Return [x, y] of the center of cell containing provided text 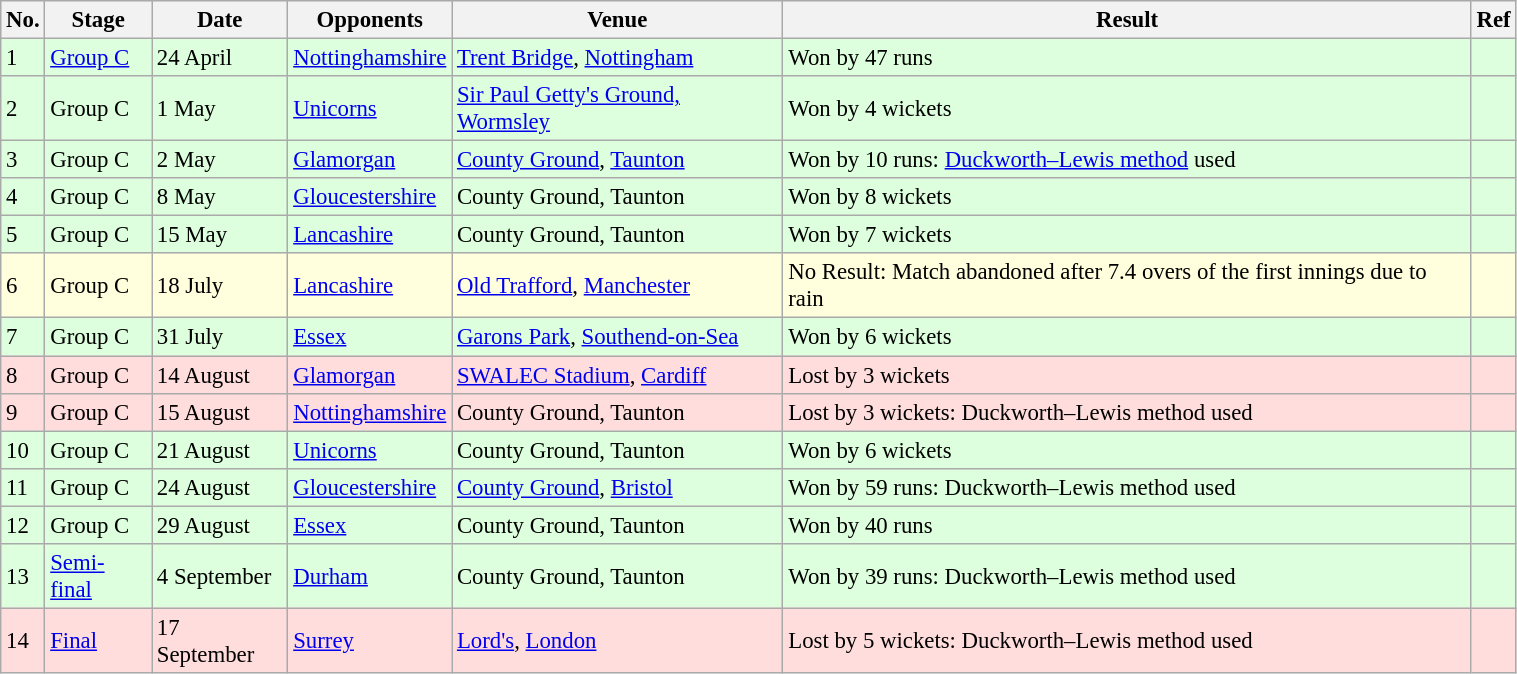
2 May [220, 160]
Won by 40 runs [1127, 525]
1 May [220, 108]
9 [23, 412]
21 August [220, 450]
No. [23, 20]
4 [23, 197]
Lost by 3 wickets [1127, 375]
Lost by 5 wickets: Duckworth–Lewis method used [1127, 640]
12 [23, 525]
Won by 10 runs: Duckworth–Lewis method used [1127, 160]
4 September [220, 576]
Opponents [370, 20]
County Ground, Bristol [618, 487]
Semi-final [98, 576]
29 August [220, 525]
Won by 4 wickets [1127, 108]
Final [98, 640]
Venue [618, 20]
24 August [220, 487]
7 [23, 337]
Ref [1494, 20]
Result [1127, 20]
10 [23, 450]
Stage [98, 20]
11 [23, 487]
Won by 39 runs: Duckworth–Lewis method used [1127, 576]
Date [220, 20]
8 [23, 375]
Trent Bridge, Nottingham [618, 58]
31 July [220, 337]
Lost by 3 wickets: Duckworth–Lewis method used [1127, 412]
Durham [370, 576]
14 August [220, 375]
2 [23, 108]
Won by 8 wickets [1127, 197]
Lord's, London [618, 640]
Old Trafford, Manchester [618, 286]
5 [23, 235]
1 [23, 58]
8 May [220, 197]
6 [23, 286]
24 April [220, 58]
18 July [220, 286]
Won by 7 wickets [1127, 235]
Sir Paul Getty's Ground, Wormsley [618, 108]
15 May [220, 235]
14 [23, 640]
3 [23, 160]
13 [23, 576]
Garons Park, Southend-on-Sea [618, 337]
No Result: Match abandoned after 7.4 overs of the first innings due to rain [1127, 286]
15 August [220, 412]
17 September [220, 640]
Surrey [370, 640]
SWALEC Stadium, Cardiff [618, 375]
Won by 47 runs [1127, 58]
Won by 59 runs: Duckworth–Lewis method used [1127, 487]
